Pinpoint the cell where the given text exists, returning its [X, Y] midpoint coordinate. 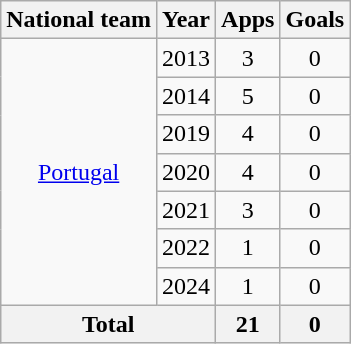
5 [248, 96]
2013 [186, 58]
Goals [315, 20]
Apps [248, 20]
2019 [186, 134]
Total [108, 324]
2021 [186, 210]
21 [248, 324]
2020 [186, 172]
2024 [186, 286]
National team [79, 20]
2022 [186, 248]
Year [186, 20]
Portugal [79, 172]
2014 [186, 96]
